Return the [x, y] coordinate for the center point of the cell that contains the specified text.  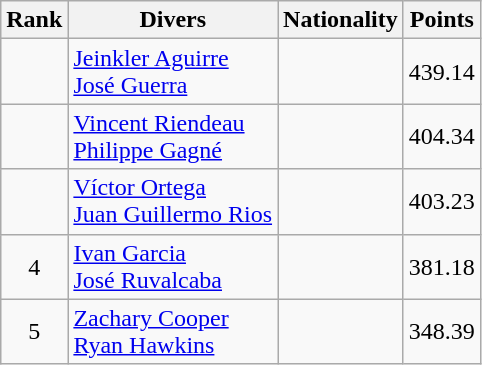
403.23 [442, 202]
5 [34, 332]
4 [34, 266]
Ivan GarciaJosé Ruvalcaba [173, 266]
381.18 [442, 266]
Rank [34, 20]
Divers [173, 20]
Vincent RiendeauPhilippe Gagné [173, 136]
348.39 [442, 332]
Nationality [341, 20]
Zachary CooperRyan Hawkins [173, 332]
Víctor OrtegaJuan Guillermo Rios [173, 202]
439.14 [442, 72]
Jeinkler AguirreJosé Guerra [173, 72]
Points [442, 20]
404.34 [442, 136]
